Identify which cell holds the provided text, then report its [x, y] central coordinate. 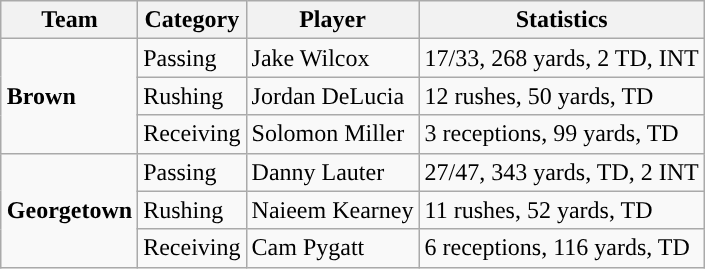
Naieem Kearney [332, 210]
3 receptions, 99 yards, TD [562, 134]
Team [69, 20]
Brown [69, 96]
Statistics [562, 20]
Cam Pygatt [332, 248]
Player [332, 20]
Danny Lauter [332, 172]
Solomon Miller [332, 134]
12 rushes, 50 yards, TD [562, 96]
Jake Wilcox [332, 58]
Georgetown [69, 210]
17/33, 268 yards, 2 TD, INT [562, 58]
27/47, 343 yards, TD, 2 INT [562, 172]
Category [192, 20]
6 receptions, 116 yards, TD [562, 248]
11 rushes, 52 yards, TD [562, 210]
Jordan DeLucia [332, 96]
